Extract the [X, Y] coordinate from the center of the cell holding the provided text.  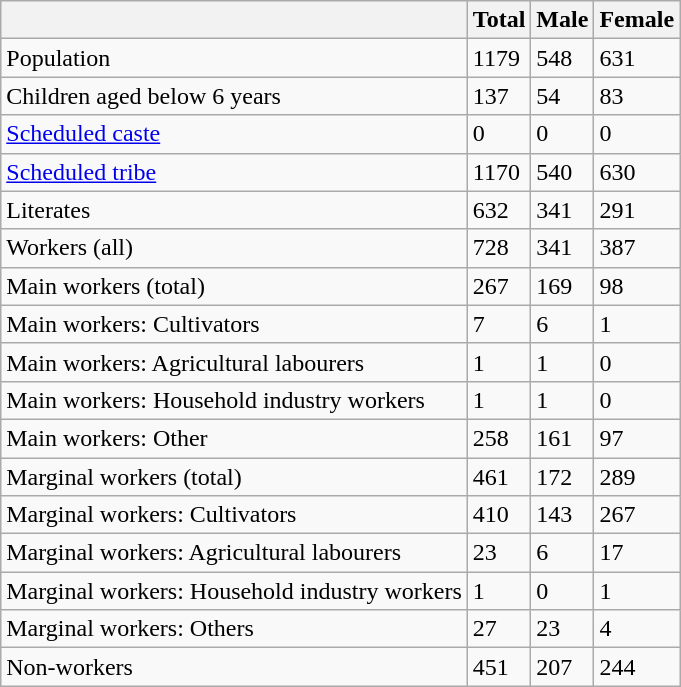
630 [637, 172]
Marginal workers: Others [234, 629]
Literates [234, 210]
548 [562, 58]
Main workers: Cultivators [234, 324]
461 [499, 477]
451 [499, 667]
Main workers: Other [234, 438]
289 [637, 477]
631 [637, 58]
Marginal workers: Cultivators [234, 515]
27 [499, 629]
172 [562, 477]
244 [637, 667]
54 [562, 96]
4 [637, 629]
Main workers: Household industry workers [234, 400]
Marginal workers: Household industry workers [234, 591]
Population [234, 58]
98 [637, 286]
97 [637, 438]
169 [562, 286]
Main workers (total) [234, 286]
540 [562, 172]
728 [499, 248]
Total [499, 20]
Children aged below 6 years [234, 96]
410 [499, 515]
Non-workers [234, 667]
161 [562, 438]
Scheduled caste [234, 134]
17 [637, 553]
Main workers: Agricultural labourers [234, 362]
137 [499, 96]
Male [562, 20]
143 [562, 515]
83 [637, 96]
Scheduled tribe [234, 172]
1170 [499, 172]
Female [637, 20]
207 [562, 667]
Marginal workers: Agricultural labourers [234, 553]
387 [637, 248]
258 [499, 438]
632 [499, 210]
7 [499, 324]
291 [637, 210]
Workers (all) [234, 248]
1179 [499, 58]
Marginal workers (total) [234, 477]
